Extract the [X, Y] coordinate from the center of the cell holding the provided text.  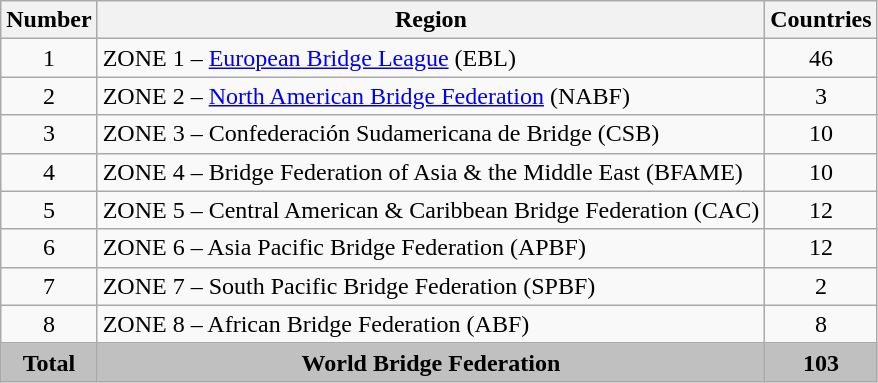
Region [431, 20]
ZONE 3 – Confederación Sudamericana de Bridge (CSB) [431, 134]
ZONE 8 – African Bridge Federation (ABF) [431, 324]
Total [49, 362]
5 [49, 210]
1 [49, 58]
103 [821, 362]
ZONE 2 – North American Bridge Federation (NABF) [431, 96]
Countries [821, 20]
ZONE 7 – South Pacific Bridge Federation (SPBF) [431, 286]
World Bridge Federation [431, 362]
Number [49, 20]
7 [49, 286]
ZONE 1 – European Bridge League (EBL) [431, 58]
ZONE 5 – Central American & Caribbean Bridge Federation (CAC) [431, 210]
ZONE 4 – Bridge Federation of Asia & the Middle East (BFAME) [431, 172]
6 [49, 248]
4 [49, 172]
ZONE 6 – Asia Pacific Bridge Federation (APBF) [431, 248]
46 [821, 58]
